Return (x, y) of the center of cell containing provided text 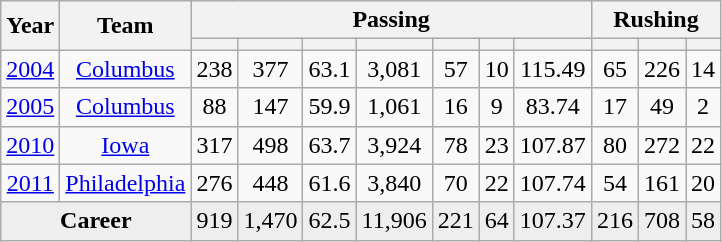
708 (662, 221)
1,470 (270, 221)
2011 (30, 183)
2010 (30, 145)
226 (662, 69)
107.74 (552, 183)
88 (214, 107)
65 (614, 69)
11,906 (394, 221)
3,840 (394, 183)
9 (496, 107)
107.37 (552, 221)
54 (614, 183)
3,924 (394, 145)
83.74 (552, 107)
919 (214, 221)
161 (662, 183)
78 (456, 145)
16 (456, 107)
59.9 (330, 107)
147 (270, 107)
377 (270, 69)
80 (614, 145)
272 (662, 145)
Rushing (656, 20)
61.6 (330, 183)
216 (614, 221)
3,081 (394, 69)
107.87 (552, 145)
49 (662, 107)
14 (704, 69)
Team (126, 26)
10 (496, 69)
Philadelphia (126, 183)
221 (456, 221)
70 (456, 183)
57 (456, 69)
64 (496, 221)
17 (614, 107)
238 (214, 69)
Iowa (126, 145)
1,061 (394, 107)
Career (96, 221)
58 (704, 221)
498 (270, 145)
276 (214, 183)
23 (496, 145)
2004 (30, 69)
20 (704, 183)
62.5 (330, 221)
2005 (30, 107)
Passing (392, 20)
2 (704, 107)
63.7 (330, 145)
115.49 (552, 69)
448 (270, 183)
63.1 (330, 69)
317 (214, 145)
Year (30, 26)
